Determine the [X, Y] coordinate at the center of the cell enclosing the given text.  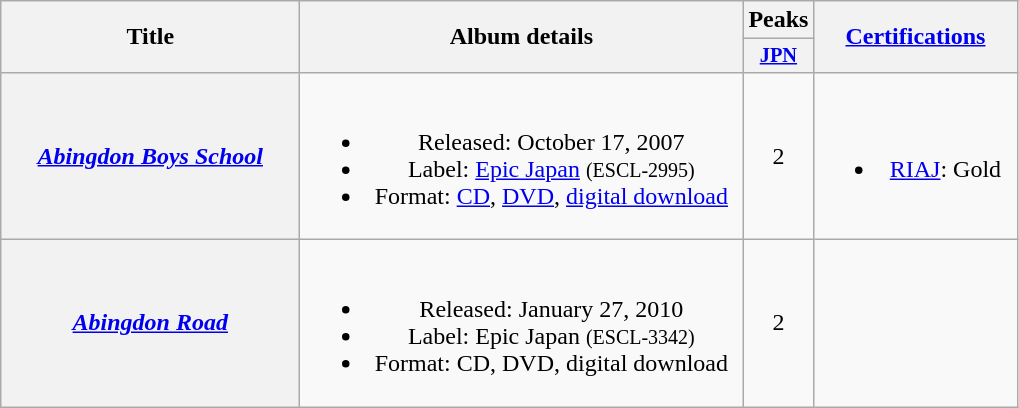
Title [150, 37]
Abingdon Boys School [150, 156]
RIAJ: Gold [916, 156]
JPN [778, 56]
Peaks [778, 20]
Released: October 17, 2007Label: Epic Japan (ESCL-2995)Format: CD, DVD, digital download [522, 156]
Certifications [916, 37]
Released: January 27, 2010Label: Epic Japan (ESCL-3342)Format: CD, DVD, digital download [522, 324]
Abingdon Road [150, 324]
Album details [522, 37]
